Identify which cell holds the provided text, then report its [X, Y] central coordinate. 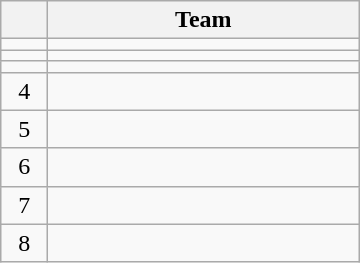
7 [24, 205]
8 [24, 243]
Team [204, 20]
4 [24, 91]
5 [24, 129]
6 [24, 167]
